Detect which cell encompasses the target text, then output its [x, y] center coordinate. 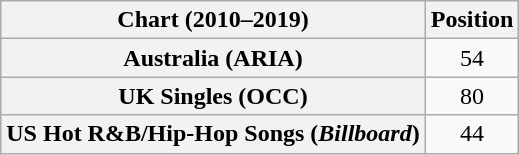
80 [472, 96]
Australia (ARIA) [213, 58]
44 [472, 134]
Position [472, 20]
US Hot R&B/Hip-Hop Songs (Billboard) [213, 134]
Chart (2010–2019) [213, 20]
54 [472, 58]
UK Singles (OCC) [213, 96]
